Determine the [X, Y] coordinate at the center of the cell enclosing the given text.  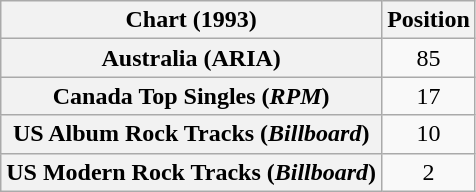
10 [429, 134]
Chart (1993) [192, 20]
US Album Rock Tracks (Billboard) [192, 134]
Canada Top Singles (RPM) [192, 96]
Australia (ARIA) [192, 58]
17 [429, 96]
2 [429, 172]
US Modern Rock Tracks (Billboard) [192, 172]
Position [429, 20]
85 [429, 58]
